Output the [X, Y] coordinate of the center of the cell containing the given text.  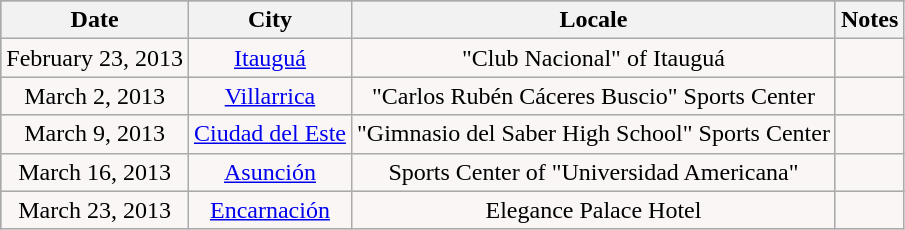
City [270, 20]
Notes [869, 20]
"Carlos Rubén Cáceres Buscio" Sports Center [593, 96]
"Club Nacional" of Itauguá [593, 58]
March 2, 2013 [95, 96]
Villarrica [270, 96]
Sports Center of "Universidad Americana" [593, 172]
March 23, 2013 [95, 210]
Date [95, 20]
Locale [593, 20]
Elegance Palace Hotel [593, 210]
Asunción [270, 172]
Encarnación [270, 210]
Ciudad del Este [270, 134]
March 16, 2013 [95, 172]
Itauguá [270, 58]
February 23, 2013 [95, 58]
March 9, 2013 [95, 134]
"Gimnasio del Saber High School" Sports Center [593, 134]
